Extract the [X, Y] coordinate from the center of the cell holding the provided text.  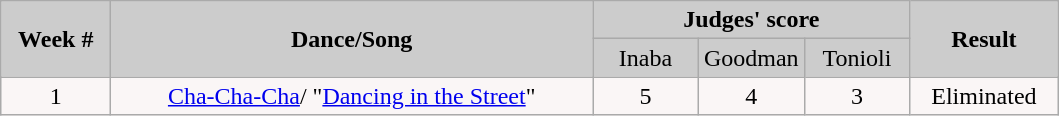
Result [984, 39]
Eliminated [984, 96]
4 [751, 96]
Dance/Song [352, 39]
Tonioli [857, 58]
Week # [56, 39]
Inaba [646, 58]
3 [857, 96]
Cha-Cha-Cha/ "Dancing in the Street" [352, 96]
Goodman [751, 58]
5 [646, 96]
Judges' score [752, 20]
1 [56, 96]
